Provide the (X, Y) coordinate of the cell's center where the given text is located.  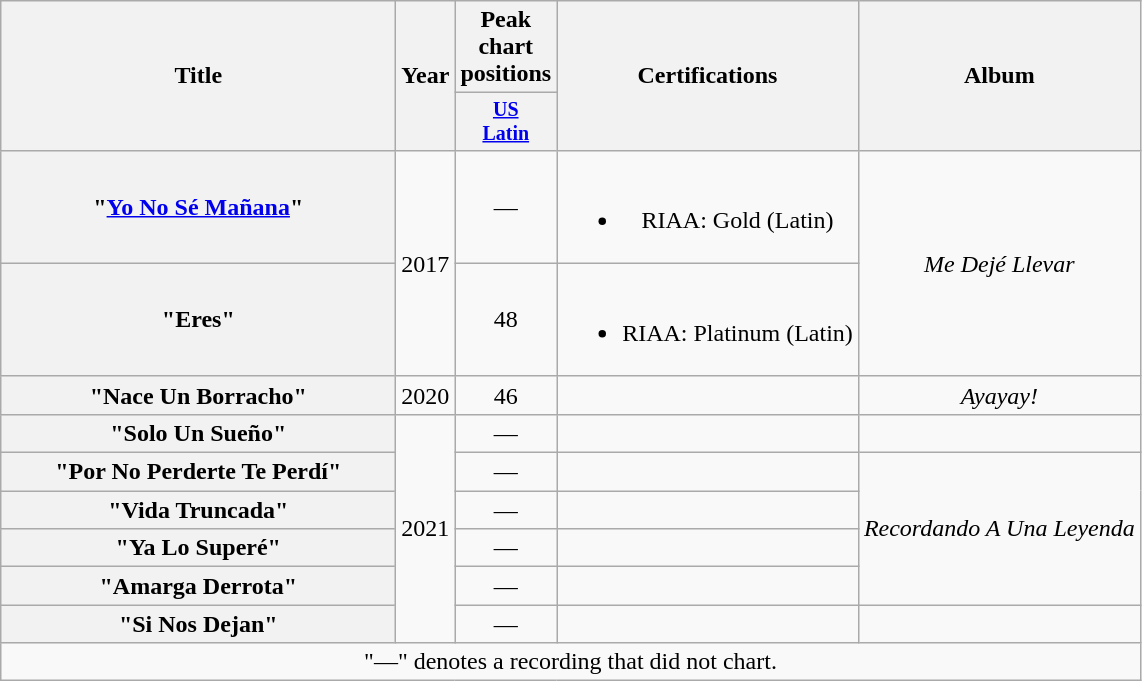
Peak chart positions (506, 47)
"Nace Un Borracho" (198, 395)
2020 (426, 395)
48 (506, 320)
Me Dejé Llevar (999, 263)
Certifications (708, 76)
Recordando A Una Leyenda (999, 529)
46 (506, 395)
2021 (426, 528)
"Si Nos Dejan" (198, 624)
2017 (426, 263)
Title (198, 76)
Year (426, 76)
"Solo Un Sueño" (198, 433)
RIAA: Gold (Latin) (708, 206)
"Amarga Derrota" (198, 586)
Album (999, 76)
"—" denotes a recording that did not chart. (571, 662)
"Vida Truncada" (198, 510)
RIAA: Platinum (Latin) (708, 320)
Ayayay! (999, 395)
USLatin (506, 122)
"Yo No Sé Mañana" (198, 206)
"Ya Lo Superé" (198, 548)
"Eres" (198, 320)
"Por No Perderte Te Perdí" (198, 472)
